Return the (X, Y) coordinate for the center point of the cell that contains the specified text.  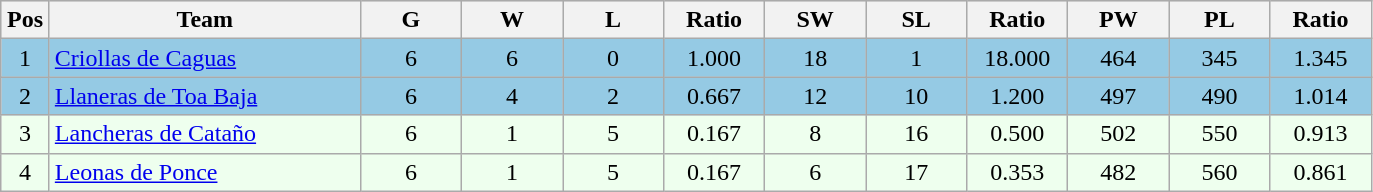
0.353 (1018, 172)
SL (916, 20)
8 (816, 134)
10 (916, 96)
560 (1220, 172)
1.345 (1320, 58)
16 (916, 134)
12 (816, 96)
G (410, 20)
0.913 (1320, 134)
0.667 (714, 96)
18 (816, 58)
PW (1118, 20)
497 (1118, 96)
3 (26, 134)
18.000 (1018, 58)
0.861 (1320, 172)
1.200 (1018, 96)
Llaneras de Toa Baja (204, 96)
SW (816, 20)
345 (1220, 58)
PL (1220, 20)
Leonas de Ponce (204, 172)
Criollas de Caguas (204, 58)
550 (1220, 134)
Lancheras de Cataño (204, 134)
17 (916, 172)
490 (1220, 96)
W (512, 20)
464 (1118, 58)
1.000 (714, 58)
1.014 (1320, 96)
0 (612, 58)
Team (204, 20)
Pos (26, 20)
502 (1118, 134)
L (612, 20)
482 (1118, 172)
0.500 (1018, 134)
